Locate the cell with the specified text and output its [x, y] center coordinate. 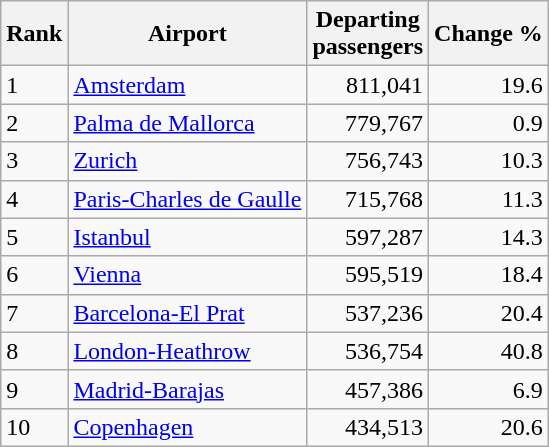
811,041 [368, 85]
8 [34, 351]
Rank [34, 34]
434,513 [368, 427]
Paris-Charles de Gaulle [188, 199]
Palma de Mallorca [188, 123]
6.9 [489, 389]
11.3 [489, 199]
715,768 [368, 199]
597,287 [368, 237]
10 [34, 427]
5 [34, 237]
Istanbul [188, 237]
537,236 [368, 313]
Vienna [188, 275]
2 [34, 123]
6 [34, 275]
0.9 [489, 123]
20.6 [489, 427]
9 [34, 389]
Departingpassengers [368, 34]
Madrid-Barajas [188, 389]
Zurich [188, 161]
779,767 [368, 123]
19.6 [489, 85]
1 [34, 85]
Change % [489, 34]
Amsterdam [188, 85]
40.8 [489, 351]
457,386 [368, 389]
10.3 [489, 161]
Airport [188, 34]
595,519 [368, 275]
756,743 [368, 161]
Barcelona-El Prat [188, 313]
20.4 [489, 313]
4 [34, 199]
3 [34, 161]
7 [34, 313]
18.4 [489, 275]
Copenhagen [188, 427]
14.3 [489, 237]
536,754 [368, 351]
London-Heathrow [188, 351]
